Return [X, Y] of the center of cell containing provided text 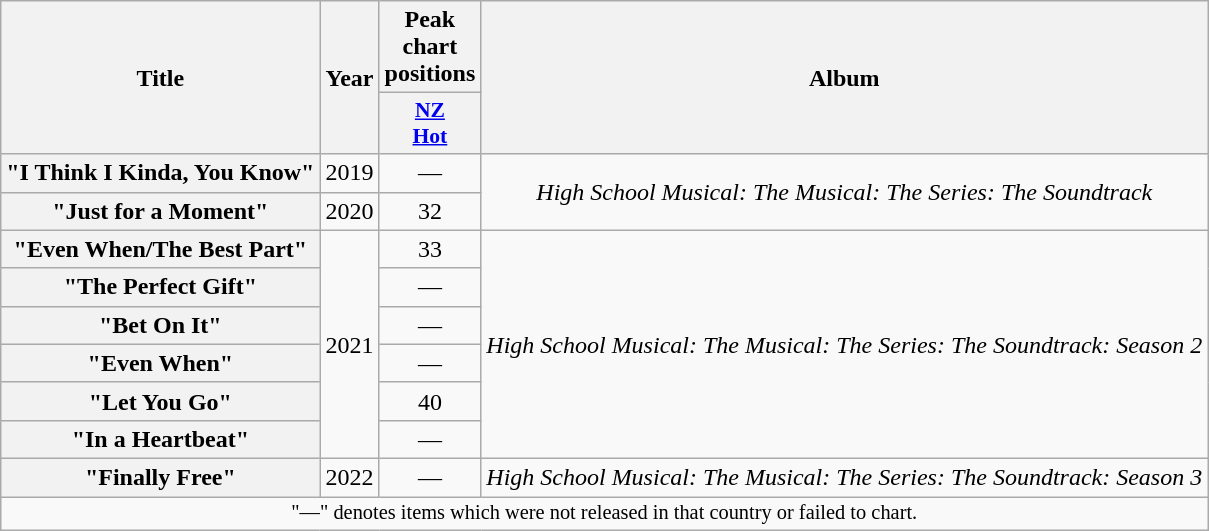
Year [350, 78]
2019 [350, 173]
High School Musical: The Musical: The Series: The Soundtrack: Season 3 [844, 477]
Title [160, 78]
Album [844, 78]
"In a Heartbeat" [160, 439]
"Even When" [160, 363]
"Just for a Moment" [160, 211]
2020 [350, 211]
40 [430, 401]
2021 [350, 344]
2022 [350, 477]
"Finally Free" [160, 477]
NZHot [430, 124]
High School Musical: The Musical: The Series: The Soundtrack [844, 192]
Peak chart positions [430, 47]
"The Perfect Gift" [160, 287]
32 [430, 211]
High School Musical: The Musical: The Series: The Soundtrack: Season 2 [844, 344]
"Even When/The Best Part" [160, 249]
"Let You Go" [160, 401]
"Bet On It" [160, 325]
"I Think I Kinda, You Know" [160, 173]
33 [430, 249]
"—" denotes items which were not released in that country or failed to chart. [604, 513]
